Find where the given text appears and provide that cell's center as (x, y) coordinate. 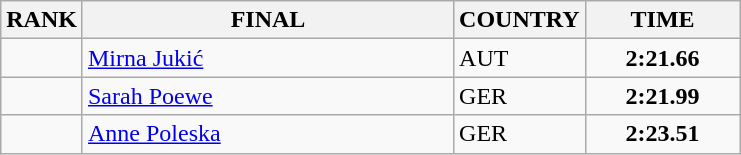
FINAL (268, 20)
TIME (662, 20)
2:21.99 (662, 96)
COUNTRY (520, 20)
2:21.66 (662, 58)
RANK (42, 20)
Anne Poleska (268, 134)
AUT (520, 58)
Sarah Poewe (268, 96)
Mirna Jukić (268, 58)
2:23.51 (662, 134)
